Locate the cell with the specified text and output its (X, Y) center coordinate. 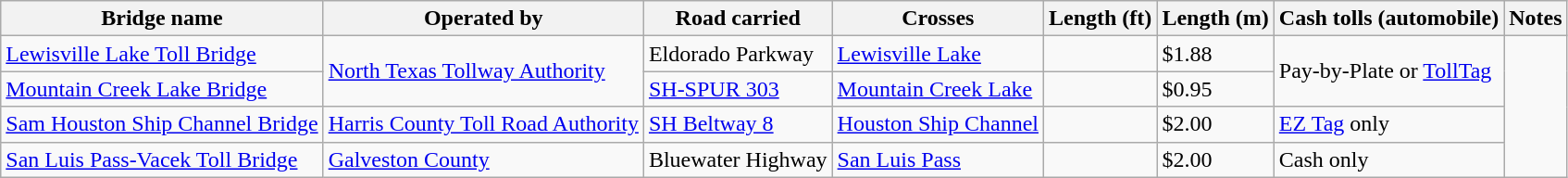
Galveston County (483, 159)
San Luis Pass-Vacek Toll Bridge (162, 159)
Operated by (483, 19)
San Luis Pass (938, 159)
Harris County Toll Road Authority (483, 124)
$0.95 (1215, 89)
Lewisville Lake (938, 54)
Cash tolls (automobile) (1388, 19)
Length (m) (1215, 19)
Houston Ship Channel (938, 124)
North Texas Tollway Authority (483, 71)
Notes (1536, 19)
Sam Houston Ship Channel Bridge (162, 124)
Crosses (938, 19)
Road carried (738, 19)
SH Beltway 8 (738, 124)
Length (ft) (1100, 19)
$1.88 (1215, 54)
Eldorado Parkway (738, 54)
Cash only (1388, 159)
Bluewater Highway (738, 159)
Bridge name (162, 19)
Lewisville Lake Toll Bridge (162, 54)
Mountain Creek Lake Bridge (162, 89)
EZ Tag only (1388, 124)
Pay-by-Plate or TollTag (1388, 71)
SH-SPUR 303 (738, 89)
Mountain Creek Lake (938, 89)
